Extract the [x, y] coordinate from the center of the cell holding the provided text.  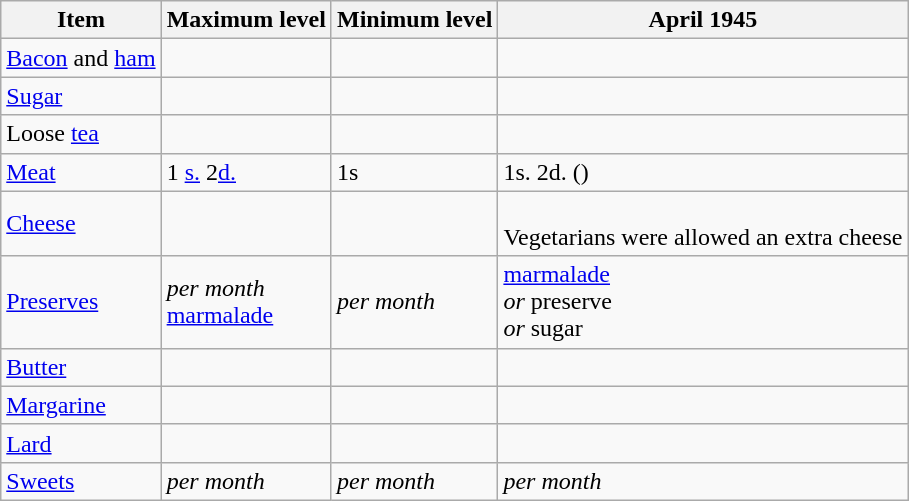
Bacon and ham [81, 58]
Meat [81, 172]
per month marmalade [246, 302]
Preserves [81, 302]
1s [414, 172]
Sweets [81, 481]
1 s. 2d. [246, 172]
Sugar [81, 96]
Loose tea [81, 134]
marmalade or preserve or sugar [703, 302]
Lard [81, 443]
Minimum level [414, 20]
1s. 2d. () [703, 172]
Vegetarians were allowed an extra cheese [703, 224]
Margarine [81, 405]
Maximum level [246, 20]
Item [81, 20]
Butter [81, 367]
April 1945 [703, 20]
Cheese [81, 224]
